Find where the given text appears and provide that cell's center as [x, y] coordinate. 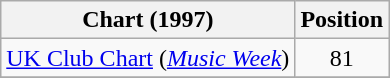
Chart (1997) [148, 20]
81 [342, 58]
UK Club Chart (Music Week) [148, 58]
Position [342, 20]
